Detect which cell encompasses the target text, then output its [X, Y] center coordinate. 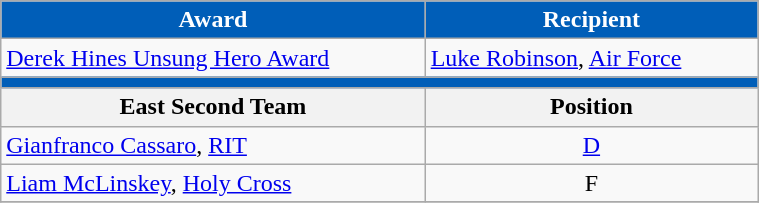
Recipient [591, 20]
Gianfranco Cassaro, RIT [213, 145]
D [591, 145]
Award [213, 20]
Position [591, 107]
Derek Hines Unsung Hero Award [213, 58]
F [591, 183]
Luke Robinson, Air Force [591, 58]
Liam McLinskey, Holy Cross [213, 183]
East Second Team [213, 107]
